Return the (X, Y) coordinate for the center point of the cell that contains the specified text.  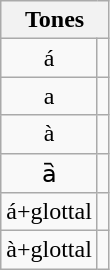
á (50, 58)
a (50, 96)
a᷆ (50, 173)
à+glottal (50, 250)
à (50, 134)
á+glottal (50, 212)
Tones (55, 20)
